Capture the cell that displays the provided text and extract its [X, Y] central coordinate. 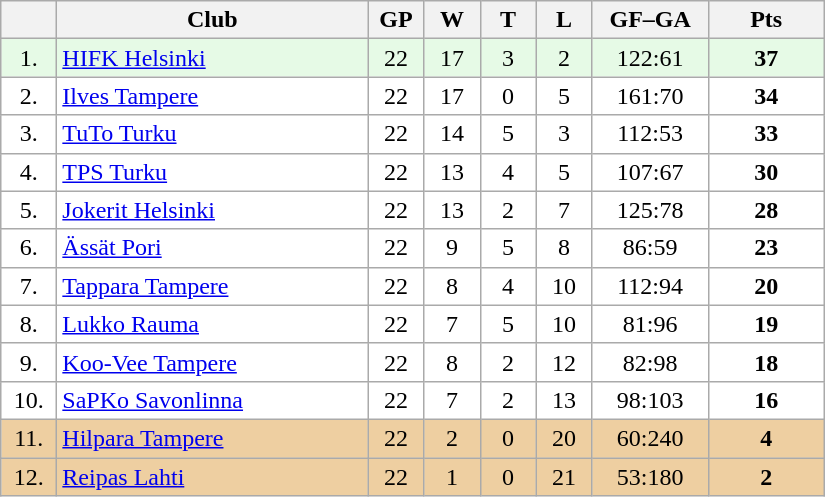
1 [452, 477]
16 [766, 400]
Lukko Rauma [212, 324]
37 [766, 58]
Jokerit Helsinki [212, 210]
53:180 [650, 477]
3. [29, 134]
1. [29, 58]
82:98 [650, 362]
30 [766, 172]
5. [29, 210]
L [564, 20]
4. [29, 172]
98:103 [650, 400]
Tappara Tampere [212, 286]
HIFK Helsinki [212, 58]
Ilves Tampere [212, 96]
Club [212, 20]
Pts [766, 20]
161:70 [650, 96]
60:240 [650, 438]
TPS Turku [212, 172]
33 [766, 134]
14 [452, 134]
23 [766, 248]
107:67 [650, 172]
81:96 [650, 324]
9 [452, 248]
28 [766, 210]
9. [29, 362]
86:59 [650, 248]
Hilpara Tampere [212, 438]
34 [766, 96]
7. [29, 286]
8. [29, 324]
18 [766, 362]
GP [396, 20]
W [452, 20]
10. [29, 400]
6. [29, 248]
12 [564, 362]
12. [29, 477]
2. [29, 96]
Reipas Lahti [212, 477]
GF–GA [650, 20]
122:61 [650, 58]
21 [564, 477]
SaPKo Savonlinna [212, 400]
TuTo Turku [212, 134]
Koo-Vee Tampere [212, 362]
112:53 [650, 134]
112:94 [650, 286]
19 [766, 324]
125:78 [650, 210]
T [508, 20]
11. [29, 438]
Ässät Pori [212, 248]
